Find where the given text appears and provide that cell's center as [x, y] coordinate. 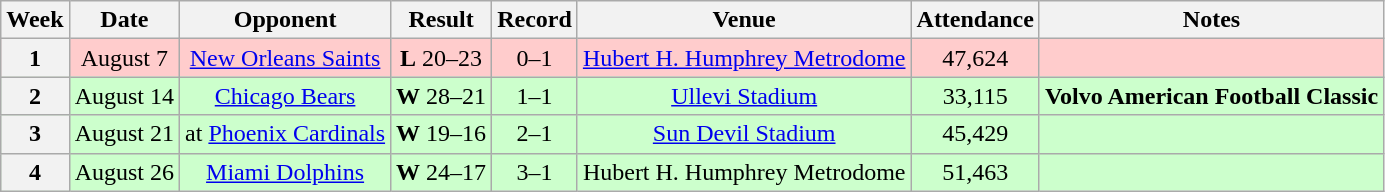
2–1 [535, 134]
Chicago Bears [286, 96]
W 24–17 [442, 172]
Miami Dolphins [286, 172]
4 [35, 172]
Ullevi Stadium [744, 96]
51,463 [975, 172]
0–1 [535, 58]
August 21 [124, 134]
Venue [744, 20]
47,624 [975, 58]
Week [35, 20]
L 20–23 [442, 58]
1 [35, 58]
Record [535, 20]
August 7 [124, 58]
1–1 [535, 96]
2 [35, 96]
W 19–16 [442, 134]
Attendance [975, 20]
Notes [1211, 20]
August 26 [124, 172]
at Phoenix Cardinals [286, 134]
Opponent [286, 20]
Date [124, 20]
3–1 [535, 172]
Sun Devil Stadium [744, 134]
45,429 [975, 134]
Result [442, 20]
W 28–21 [442, 96]
Volvo American Football Classic [1211, 96]
3 [35, 134]
New Orleans Saints [286, 58]
August 14 [124, 96]
33,115 [975, 96]
